For the text-containing cell, return its midpoint in [X, Y] coordinate format. 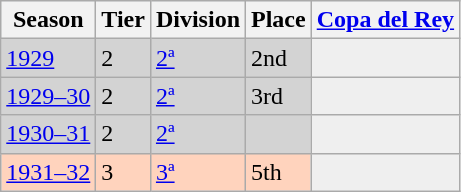
Tier [124, 20]
3rd [279, 96]
Copa del Rey [385, 20]
Season [48, 20]
2nd [279, 58]
3ª [198, 172]
3 [124, 172]
1930–31 [48, 134]
5th [279, 172]
1931–32 [48, 172]
Place [279, 20]
Division [198, 20]
1929–30 [48, 96]
1929 [48, 58]
